Find where the given text appears and provide that cell's center as [x, y] coordinate. 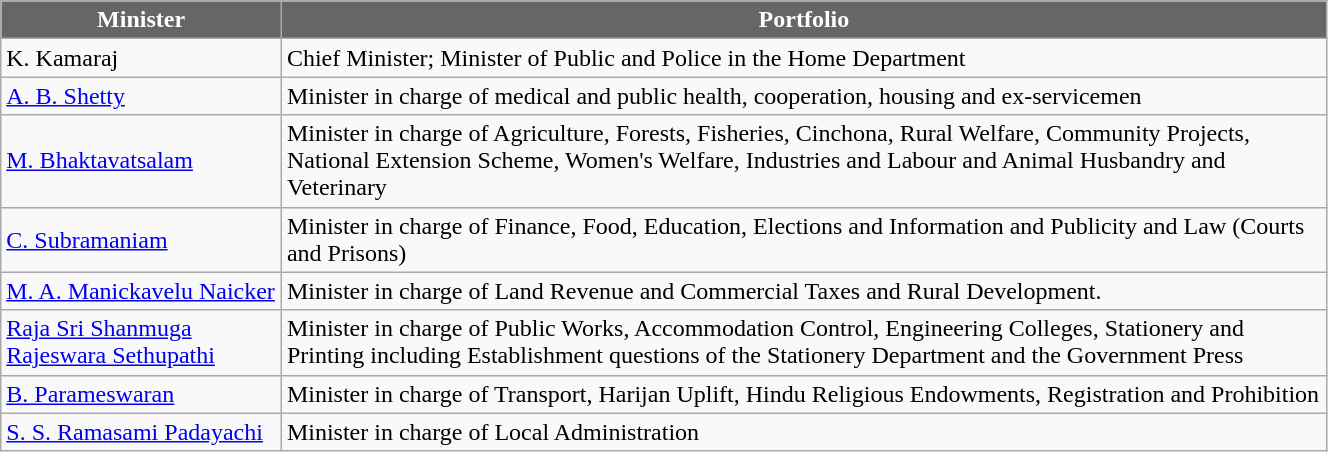
M. Bhaktavatsalam [142, 161]
C. Subramaniam [142, 240]
Raja Sri Shanmuga Rajeswara Sethupathi [142, 342]
A. B. Shetty [142, 96]
K. Kamaraj [142, 58]
Minister in charge of Transport, Harijan Uplift, Hindu Religious Endowments, Registration and Prohibition [804, 394]
Minister in charge of medical and public health, cooperation, housing and ex-servicemen [804, 96]
Minister in charge of Land Revenue and Commercial Taxes and Rural Development. [804, 291]
Portfolio [804, 20]
Minister in charge of Local Administration [804, 432]
B. Parameswaran [142, 394]
S. S. Ramasami Padayachi [142, 432]
Minister [142, 20]
Minister in charge of Finance, Food, Education, Elections and Information and Publicity and Law (Courts and Prisons) [804, 240]
M. A. Manickavelu Naicker [142, 291]
Chief Minister; Minister of Public and Police in the Home Department [804, 58]
